Extract the [x, y] coordinate from the center of the cell holding the provided text.  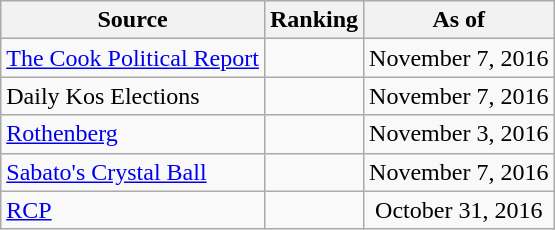
Ranking [314, 20]
As of [459, 20]
Rothenberg [133, 134]
November 3, 2016 [459, 134]
RCP [133, 210]
Sabato's Crystal Ball [133, 172]
October 31, 2016 [459, 210]
The Cook Political Report [133, 58]
Daily Kos Elections [133, 96]
Source [133, 20]
